Identify which cell holds the provided text, then report its [X, Y] central coordinate. 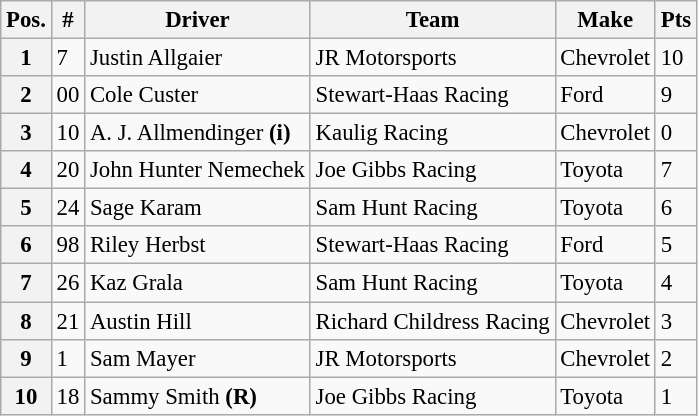
Pos. [26, 20]
20 [68, 170]
Cole Custer [198, 95]
98 [68, 245]
John Hunter Nemechek [198, 170]
Riley Herbst [198, 245]
Justin Allgaier [198, 58]
Make [605, 20]
Pts [676, 20]
Driver [198, 20]
Sammy Smith (R) [198, 396]
18 [68, 396]
Sage Karam [198, 208]
Team [432, 20]
# [68, 20]
0 [676, 133]
00 [68, 95]
Richard Childress Racing [432, 321]
Kaz Grala [198, 283]
26 [68, 283]
Sam Mayer [198, 358]
Kaulig Racing [432, 133]
21 [68, 321]
Austin Hill [198, 321]
A. J. Allmendinger (i) [198, 133]
24 [68, 208]
8 [26, 321]
